Locate the cell with the specified text and output its [X, Y] center coordinate. 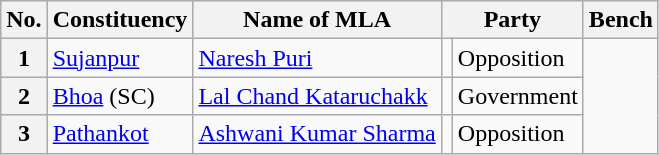
Sujanpur [120, 58]
3 [24, 134]
Lal Chand Kataruchakk [317, 96]
Ashwani Kumar Sharma [317, 134]
Bench [620, 20]
Constituency [120, 20]
Bhoa (SC) [120, 96]
Government [518, 96]
Party [512, 20]
No. [24, 20]
2 [24, 96]
Naresh Puri [317, 58]
1 [24, 58]
Name of MLA [317, 20]
Pathankot [120, 134]
